Capture the cell that displays the provided text and extract its (X, Y) central coordinate. 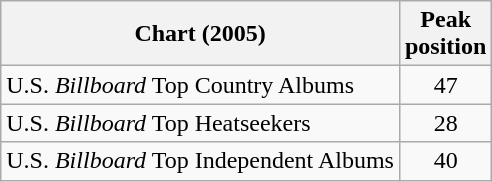
U.S. Billboard Top Country Albums (200, 85)
U.S. Billboard Top Heatseekers (200, 123)
40 (445, 161)
Peakposition (445, 34)
47 (445, 85)
Chart (2005) (200, 34)
U.S. Billboard Top Independent Albums (200, 161)
28 (445, 123)
